Provide the [x, y] coordinate of the cell's center where the given text is located.  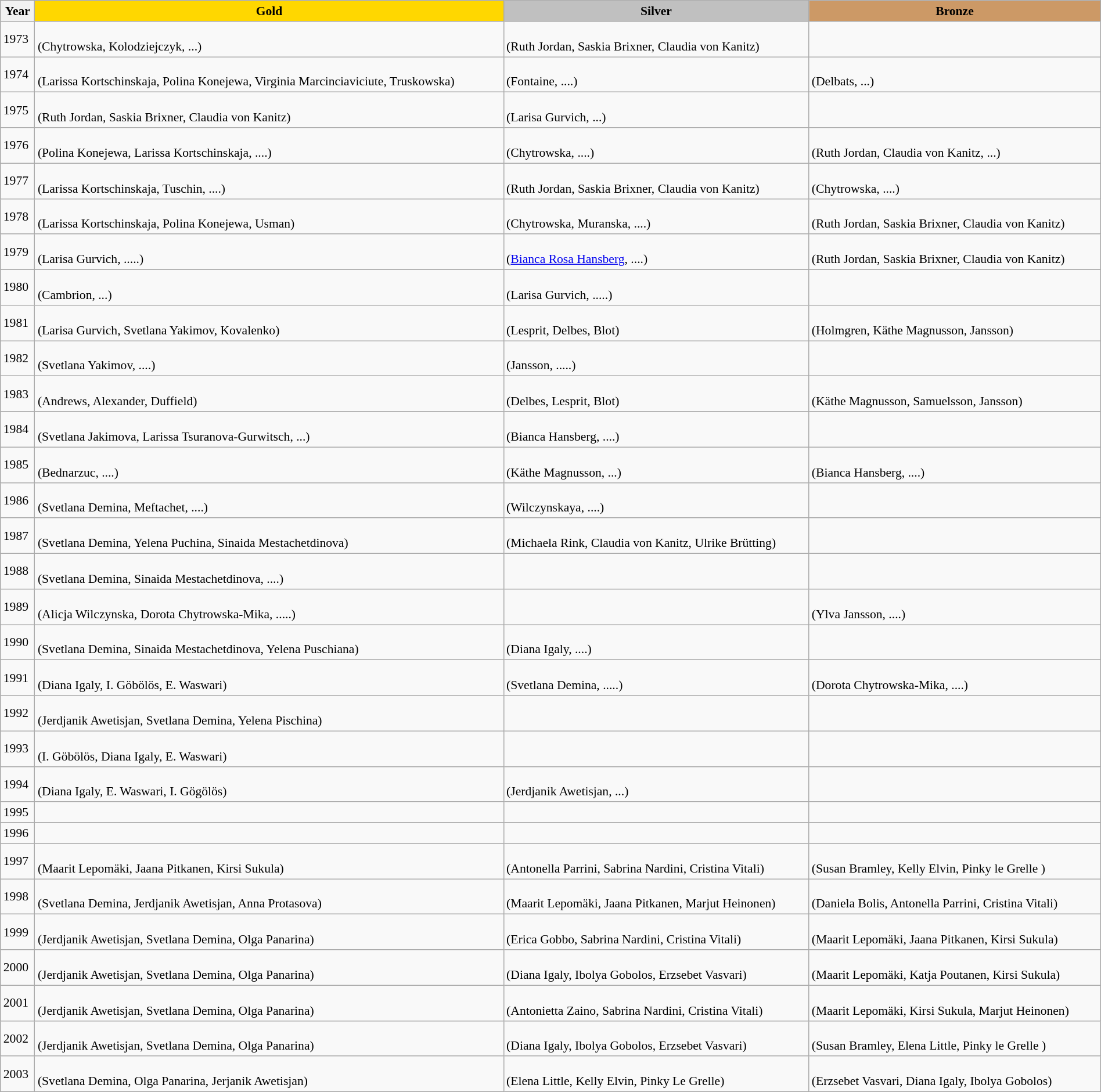
1976 [17, 145]
1988 [17, 571]
1990 [17, 642]
1984 [17, 430]
(Erica Gobbo, Sabrina Nardini, Cristina Vitali) [656, 932]
(Michaela Rink, Claudia von Kanitz, Ulrike Brütting) [656, 536]
(Diana Igaly, E. Waswari, I. Gögölös) [269, 784]
1981 [17, 323]
(Delbes, Lesprit, Blot) [656, 394]
(Maarit Lepomäki, Jaana Pitkanen, Marjut Heinonen) [656, 896]
(Cambrion, ...) [269, 288]
(Larissa Kortschinskaja, Tuschin, ....) [269, 181]
1992 [17, 713]
(I. Göbölös, Diana Igaly, E. Waswari) [269, 749]
(Holmgren, Käthe Magnusson, Jansson) [955, 323]
(Svetlana Demina, .....) [656, 678]
2001 [17, 1003]
1985 [17, 464]
(Delbats, ...) [955, 74]
(Svetlana Demina, Jerdjanik Awetisjan, Anna Protasova) [269, 896]
(Svetlana Demina, Yelena Puchina, Sinaida Mestachetdinova) [269, 536]
(Diana Igaly, ....) [656, 642]
(Ylva Jansson, ....) [955, 607]
2000 [17, 967]
1999 [17, 932]
(Dorota Chytrowska-Mika, ....) [955, 678]
(Käthe Magnusson, ...) [656, 464]
1980 [17, 288]
(Larisa Gurvich, Svetlana Yakimov, Kovalenko) [269, 323]
1993 [17, 749]
(Elena Little, Kelly Elvin, Pinky Le Grelle) [656, 1074]
(Polina Konejewa, Larissa Kortschinskaja, ....) [269, 145]
1998 [17, 896]
(Diana Igaly, I. Göbölös, E. Waswari) [269, 678]
(Antonella Parrini, Sabrina Nardini, Cristina Vitali) [656, 862]
(Wilczynskaya, ....) [656, 500]
Gold [269, 11]
(Käthe Magnusson, Samuelsson, Jansson) [955, 394]
1994 [17, 784]
(Susan Bramley, Kelly Elvin, Pinky le Grelle ) [955, 862]
(Chytrowska, Muranska, ....) [656, 216]
2002 [17, 1038]
Bronze [955, 11]
(Larisa Gurvich, ...) [656, 110]
1978 [17, 216]
(Maarit Lepomäki, Kirsi Sukula, Marjut Heinonen) [955, 1003]
(Antonietta Zaino, Sabrina Nardini, Cristina Vitali) [656, 1003]
(Ruth Jordan, Claudia von Kanitz, ...) [955, 145]
1987 [17, 536]
(Jansson, .....) [656, 359]
(Larissa Kortschinskaja, Polina Konejewa, Usman) [269, 216]
1996 [17, 833]
(Daniela Bolis, Antonella Parrini, Cristina Vitali) [955, 896]
(Chytrowska, Kolodziejczyk, ...) [269, 39]
1995 [17, 813]
1989 [17, 607]
(Svetlana Yakimov, ....) [269, 359]
(Susan Bramley, Elena Little, Pinky le Grelle ) [955, 1038]
(Svetlana Demina, Olga Panarina, Jerjanik Awetisjan) [269, 1074]
(Svetlana Jakimova, Larissa Tsuranova-Gurwitsch, ...) [269, 430]
(Erzsebet Vasvari, Diana Igaly, Ibolya Gobolos) [955, 1074]
1975 [17, 110]
(Bianca Rosa Hansberg, ....) [656, 252]
1983 [17, 394]
1977 [17, 181]
(Alicja Wilczynska, Dorota Chytrowska-Mika, .....) [269, 607]
(Fontaine, ....) [656, 74]
1982 [17, 359]
1973 [17, 39]
1974 [17, 74]
(Svetlana Demina, Sinaida Mestachetdinova, ....) [269, 571]
Silver [656, 11]
1997 [17, 862]
(Bednarzuc, ....) [269, 464]
(Svetlana Demina, Meftachet, ....) [269, 500]
(Svetlana Demina, Sinaida Mestachetdinova, Yelena Puschiana) [269, 642]
2003 [17, 1074]
(Maarit Lepomäki, Katja Poutanen, Kirsi Sukula) [955, 967]
1986 [17, 500]
(Larissa Kortschinskaja, Polina Konejewa, Virginia Marcinciaviciute, Truskowska) [269, 74]
Year [17, 11]
1979 [17, 252]
1991 [17, 678]
(Andrews, Alexander, Duffield) [269, 394]
(Jerdjanik Awetisjan, ...) [656, 784]
(Jerdjanik Awetisjan, Svetlana Demina, Yelena Pischina) [269, 713]
(Lesprit, Delbes, Blot) [656, 323]
